Output the [x, y] coordinate of the center of the cell containing the given text.  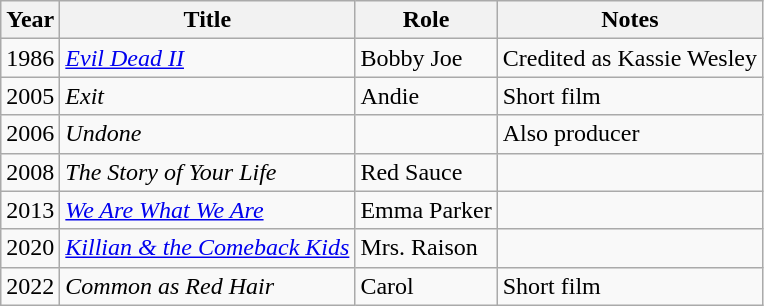
Exit [208, 96]
Credited as Kassie Wesley [630, 58]
Common as Red Hair [208, 286]
Title [208, 20]
Mrs. Raison [426, 248]
2022 [30, 286]
Carol [426, 286]
1986 [30, 58]
Red Sauce [426, 172]
Notes [630, 20]
The Story of Your Life [208, 172]
2006 [30, 134]
2008 [30, 172]
2005 [30, 96]
Evil Dead II [208, 58]
2020 [30, 248]
Undone [208, 134]
Role [426, 20]
We Are What We Are [208, 210]
Andie [426, 96]
Also producer [630, 134]
Killian & the Comeback Kids [208, 248]
2013 [30, 210]
Bobby Joe [426, 58]
Emma Parker [426, 210]
Year [30, 20]
